Detect which cell encompasses the target text, then output its [x, y] center coordinate. 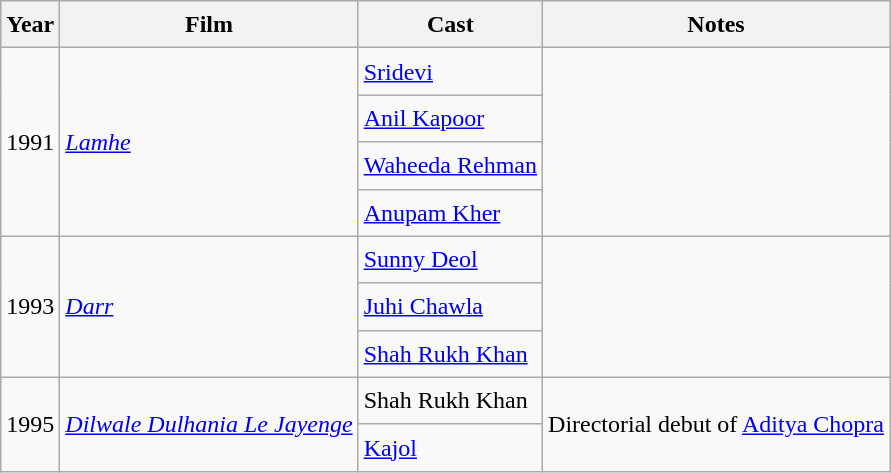
1991 [30, 142]
Year [30, 24]
Sunny Deol [450, 260]
Kajol [450, 448]
Directorial debut of Aditya Chopra [716, 424]
Film [209, 24]
Sridevi [450, 72]
Lamhe [209, 142]
Notes [716, 24]
Anupam Kher [450, 212]
Darr [209, 306]
Cast [450, 24]
Waheeda Rehman [450, 166]
1995 [30, 424]
1993 [30, 306]
Juhi Chawla [450, 306]
Anil Kapoor [450, 118]
Dilwale Dulhania Le Jayenge [209, 424]
